Find where the given text appears and provide that cell's center as (X, Y) coordinate. 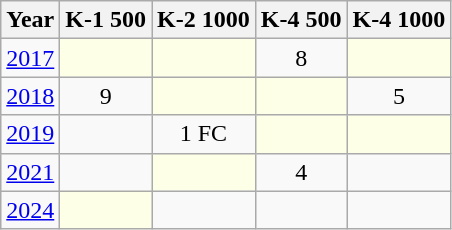
5 (399, 96)
8 (301, 58)
K-4 500 (301, 20)
K-1 500 (106, 20)
4 (301, 172)
2019 (30, 134)
9 (106, 96)
1 FC (204, 134)
2017 (30, 58)
2021 (30, 172)
Year (30, 20)
K-2 1000 (204, 20)
2024 (30, 210)
2018 (30, 96)
K-4 1000 (399, 20)
